From the cell containing the given text, extract its center point as [x, y] coordinate. 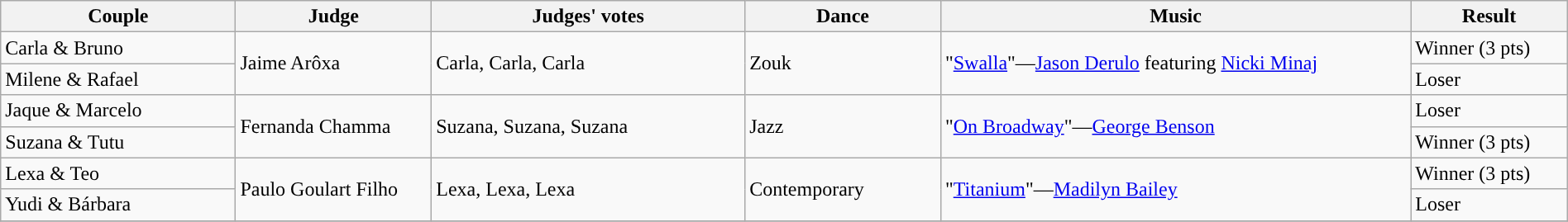
Music [1175, 17]
Lexa, Lexa, Lexa [589, 189]
Contemporary [844, 189]
Judge [334, 17]
Yudi & Bárbara [118, 205]
"Swalla"—Jason Derulo featuring Nicki Minaj [1175, 64]
Lexa & Teo [118, 173]
Zouk [844, 64]
Dance [844, 17]
Couple [118, 17]
Result [1489, 17]
"On Broadway"—George Benson [1175, 126]
Paulo Goulart Filho [334, 189]
Fernanda Chamma [334, 126]
Carla, Carla, Carla [589, 64]
Suzana, Suzana, Suzana [589, 126]
Milene & Rafael [118, 79]
Jazz [844, 126]
Carla & Bruno [118, 48]
Jaime Arôxa [334, 64]
Suzana & Tutu [118, 142]
Jaque & Marcelo [118, 111]
"Titanium"—Madilyn Bailey [1175, 189]
Judges' votes [589, 17]
